Extract the (X, Y) coordinate from the center of the cell holding the provided text.  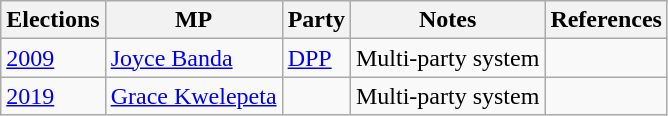
Joyce Banda (194, 58)
Grace Kwelepeta (194, 96)
References (606, 20)
2009 (53, 58)
Party (316, 20)
2019 (53, 96)
MP (194, 20)
DPP (316, 58)
Notes (447, 20)
Elections (53, 20)
